Extract the [x, y] coordinate from the center of the cell holding the provided text.  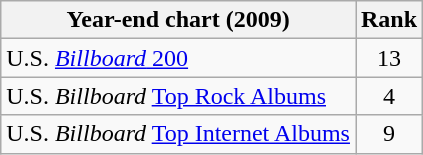
U.S. Billboard Top Internet Albums [178, 134]
U.S. Billboard Top Rock Albums [178, 96]
Year-end chart (2009) [178, 20]
4 [390, 96]
13 [390, 58]
U.S. Billboard 200 [178, 58]
Rank [390, 20]
9 [390, 134]
